Provide the (x, y) coordinate of the cell's center where the given text is located.  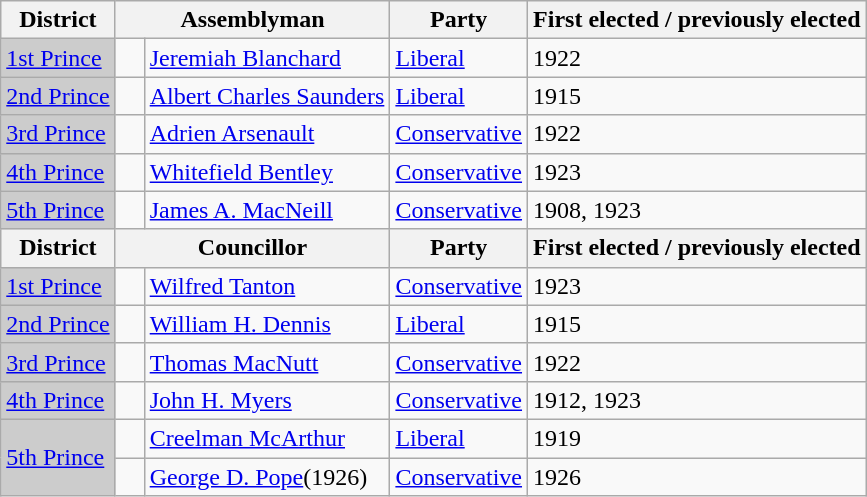
Adrien Arsenault (267, 134)
William H. Dennis (267, 324)
Whitefield Bentley (267, 172)
Albert Charles Saunders (267, 96)
Creelman McArthur (267, 438)
1908, 1923 (698, 210)
James A. MacNeill (267, 210)
Councillor (252, 248)
John H. Myers (267, 400)
George D. Pope(1926) (267, 477)
1912, 1923 (698, 400)
Wilfred Tanton (267, 286)
Thomas MacNutt (267, 362)
1919 (698, 438)
Assemblyman (252, 20)
Jeremiah Blanchard (267, 58)
1926 (698, 477)
